Search for the cell housing the specified text and yield its [X, Y] center coordinate. 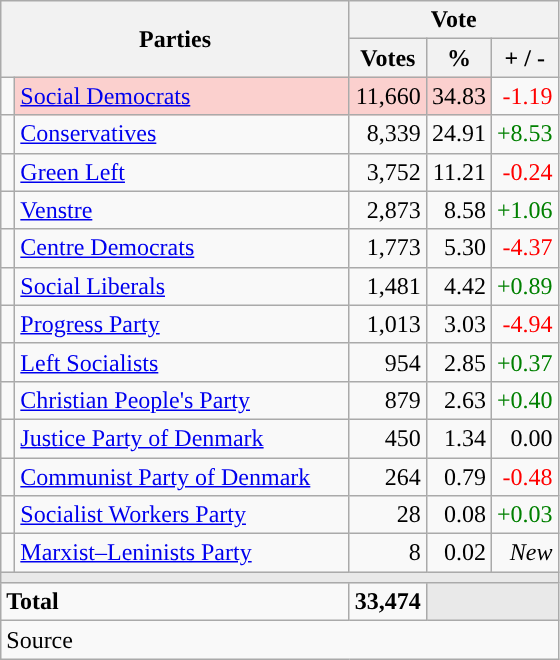
-0.48 [524, 477]
24.91 [458, 134]
-4.94 [524, 324]
Social Democrats [182, 96]
11,660 [388, 96]
4.42 [458, 286]
8.58 [458, 210]
1,773 [388, 248]
450 [388, 438]
Marxist–Leninists Party [182, 553]
Social Liberals [182, 286]
2,873 [388, 210]
5.30 [458, 248]
+ / - [524, 58]
2.85 [458, 362]
1.34 [458, 438]
Vote [454, 20]
954 [388, 362]
+0.40 [524, 400]
28 [388, 515]
Communist Party of Denmark [182, 477]
Socialist Workers Party [182, 515]
1,481 [388, 286]
+0.37 [524, 362]
34.83 [458, 96]
Source [280, 640]
3.03 [458, 324]
8,339 [388, 134]
-1.19 [524, 96]
0.02 [458, 553]
Parties [176, 39]
11.21 [458, 172]
Total [176, 602]
33,474 [388, 602]
264 [388, 477]
0.08 [458, 515]
0.00 [524, 438]
879 [388, 400]
Green Left [182, 172]
+8.53 [524, 134]
+0.89 [524, 286]
New [524, 553]
-0.24 [524, 172]
Venstre [182, 210]
+0.03 [524, 515]
Christian People's Party [182, 400]
8 [388, 553]
Justice Party of Denmark [182, 438]
2.63 [458, 400]
Centre Democrats [182, 248]
-4.37 [524, 248]
1,013 [388, 324]
% [458, 58]
Progress Party [182, 324]
Conservatives [182, 134]
3,752 [388, 172]
+1.06 [524, 210]
0.79 [458, 477]
Votes [388, 58]
Left Socialists [182, 362]
